Return [x, y] of the center of cell containing provided text 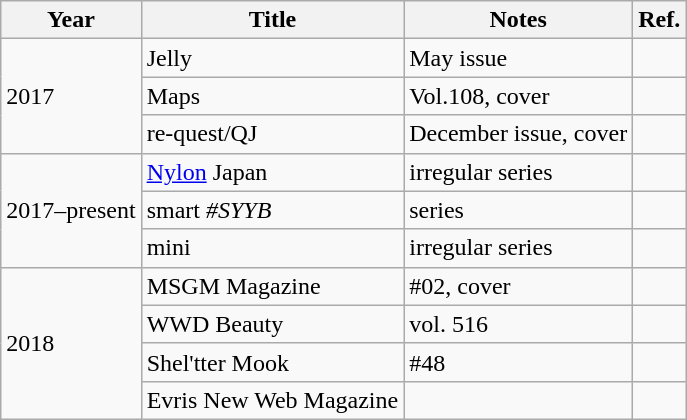
December issue, cover [518, 134]
Jelly [272, 58]
Vol.108, cover [518, 96]
smart #SYYB [272, 210]
Maps [272, 96]
Notes [518, 20]
2018 [71, 343]
series [518, 210]
Shel'tter Mook [272, 362]
WWD Beauty [272, 324]
mini [272, 248]
Title [272, 20]
Ref. [660, 20]
MSGM Magazine [272, 286]
Nylon Japan [272, 172]
Evris New Web Magazine [272, 400]
#48 [518, 362]
May issue [518, 58]
re-quest/QJ [272, 134]
2017–present [71, 210]
#02, cover [518, 286]
2017 [71, 96]
Year [71, 20]
vol. 516 [518, 324]
